Find where the given text appears and provide that cell's center as [X, Y] coordinate. 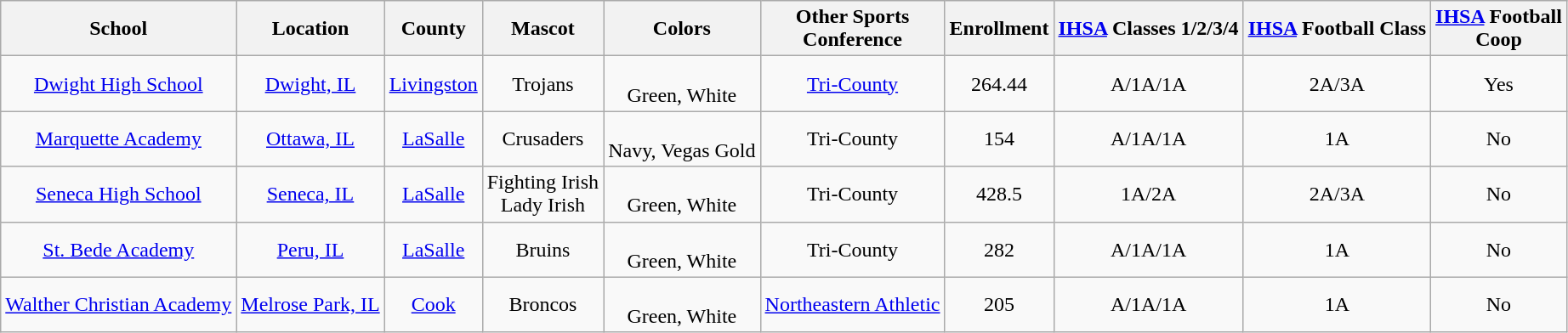
264.44 [999, 83]
Location [310, 29]
Enrollment [999, 29]
Broncos [543, 304]
Dwight High School [119, 83]
Colors [682, 29]
Trojans [543, 83]
IHSA FootballCoop [1499, 29]
School [119, 29]
Seneca High School [119, 194]
Walther Christian Academy [119, 304]
Fighting IrishLady Irish [543, 194]
Dwight, IL [310, 83]
154 [999, 139]
Other SportsConference [852, 29]
Peru, IL [310, 250]
Mascot [543, 29]
Bruins [543, 250]
1A/2A [1148, 194]
IHSA Football Class [1337, 29]
IHSA Classes 1/2/3/4 [1148, 29]
Livingston [434, 83]
Marquette Academy [119, 139]
Melrose Park, IL [310, 304]
Navy, Vegas Gold [682, 139]
Crusaders [543, 139]
428.5 [999, 194]
Cook [434, 304]
Ottawa, IL [310, 139]
Yes [1499, 83]
St. Bede Academy [119, 250]
Northeastern Athletic [852, 304]
Seneca, IL [310, 194]
205 [999, 304]
County [434, 29]
282 [999, 250]
